Search for the cell housing the specified text and yield its [x, y] center coordinate. 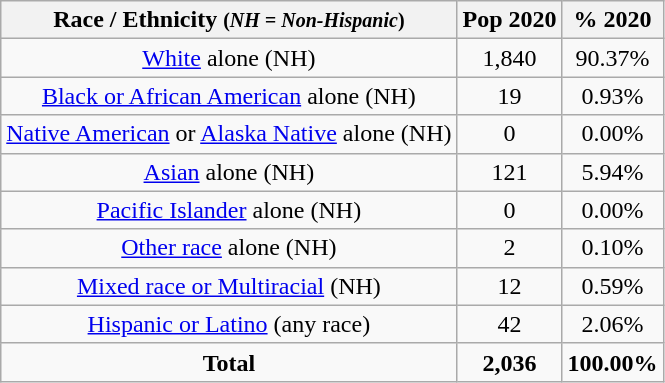
Pacific Islander alone (NH) [229, 210]
Pop 2020 [510, 20]
Mixed race or Multiracial (NH) [229, 286]
2 [510, 248]
Total [229, 362]
Black or African American alone (NH) [229, 96]
121 [510, 172]
5.94% [612, 172]
Native American or Alaska Native alone (NH) [229, 134]
12 [510, 286]
100.00% [612, 362]
White alone (NH) [229, 58]
0.59% [612, 286]
0.10% [612, 248]
42 [510, 324]
0.93% [612, 96]
Hispanic or Latino (any race) [229, 324]
19 [510, 96]
2,036 [510, 362]
1,840 [510, 58]
90.37% [612, 58]
Asian alone (NH) [229, 172]
Other race alone (NH) [229, 248]
2.06% [612, 324]
% 2020 [612, 20]
Race / Ethnicity (NH = Non-Hispanic) [229, 20]
